Output the [x, y] coordinate of the center of the cell containing the given text.  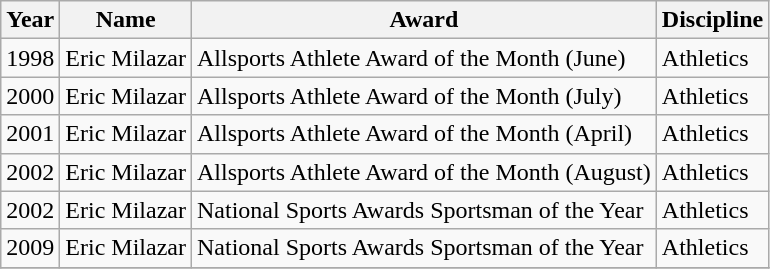
Allsports Athlete Award of the Month (August) [424, 172]
1998 [30, 58]
2009 [30, 248]
Discipline [712, 20]
2000 [30, 96]
Name [126, 20]
Allsports Athlete Award of the Month (April) [424, 134]
Year [30, 20]
Allsports Athlete Award of the Month (June) [424, 58]
2001 [30, 134]
Award [424, 20]
Allsports Athlete Award of the Month (July) [424, 96]
